For the text-containing cell, return its midpoint in (x, y) coordinate format. 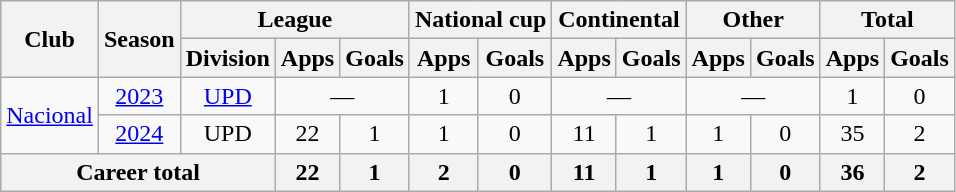
National cup (480, 20)
Total (887, 20)
Season (139, 39)
35 (852, 134)
League (294, 20)
Continental (619, 20)
36 (852, 172)
2024 (139, 134)
Nacional (50, 115)
Career total (138, 172)
Club (50, 39)
2023 (139, 96)
Other (753, 20)
Division (228, 58)
